Output the [x, y] coordinate of the center of the cell containing the given text.  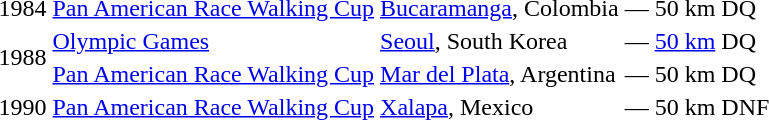
Olympic Games [214, 41]
Seoul, South Korea [500, 41]
Pan American Race Walking Cup [214, 74]
Mar del Plata, Argentina [500, 74]
